Extract the [x, y] coordinate from the center of the cell holding the provided text.  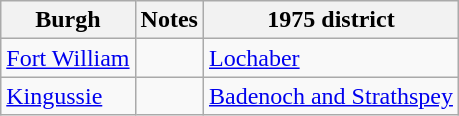
Notes [169, 20]
Fort William [68, 58]
Burgh [68, 20]
Badenoch and Strathspey [330, 96]
Kingussie [68, 96]
Lochaber [330, 58]
1975 district [330, 20]
